Capture the cell that displays the provided text and extract its (x, y) central coordinate. 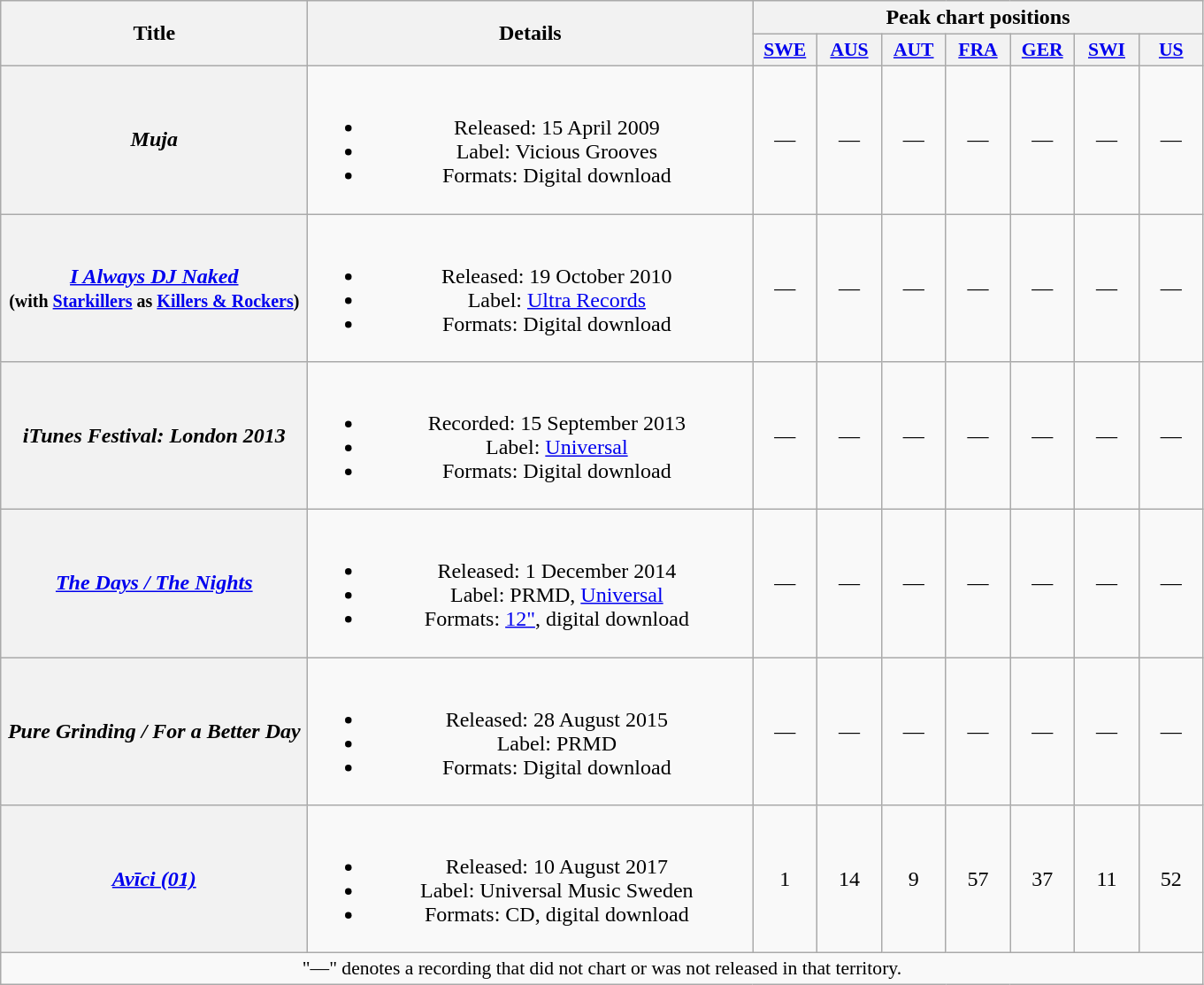
37 (1042, 880)
Pure Grinding / For a Better Day (154, 731)
FRA (978, 50)
1 (786, 880)
Released: 1 December 2014Label: PRMD, UniversalFormats: 12", digital download (531, 584)
14 (849, 880)
Muja (154, 140)
The Days / The Nights (154, 584)
9 (913, 880)
GER (1042, 50)
52 (1171, 880)
Released: 28 August 2015Label: PRMDFormats: Digital download (531, 731)
57 (978, 880)
AUS (849, 50)
Title (154, 34)
US (1171, 50)
SWE (786, 50)
Avīci (01) (154, 880)
"—" denotes a recording that did not chart or was not released in that territory. (602, 969)
Released: 15 April 2009Label: Vicious GroovesFormats: Digital download (531, 140)
11 (1108, 880)
I Always DJ Naked(with Starkillers as Killers & Rockers) (154, 289)
iTunes Festival: London 2013 (154, 435)
SWI (1108, 50)
Details (531, 34)
Peak chart positions (978, 18)
Recorded: 15 September 2013Label: UniversalFormats: Digital download (531, 435)
AUT (913, 50)
Released: 10 August 2017Label: Universal Music SwedenFormats: CD, digital download (531, 880)
Released: 19 October 2010Label: Ultra RecordsFormats: Digital download (531, 289)
